Provide the (x, y) coordinate of the cell's center where the given text is located.  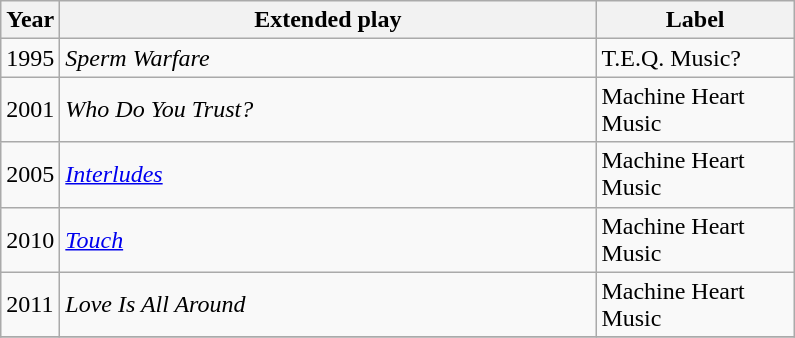
Extended play (328, 20)
Label (696, 20)
Who Do You Trust? (328, 110)
2010 (30, 240)
Love Is All Around (328, 304)
2001 (30, 110)
Touch (328, 240)
T.E.Q. Music? (696, 58)
2011 (30, 304)
Sperm Warfare (328, 58)
Interludes (328, 174)
Year (30, 20)
2005 (30, 174)
1995 (30, 58)
